Scan for the cell matching the given text and deliver its (X, Y) coordinate at center. 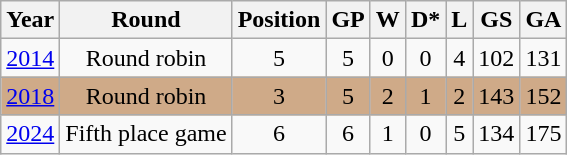
2024 (30, 134)
GA (544, 20)
2014 (30, 58)
3 (279, 96)
GP (348, 20)
131 (544, 58)
Year (30, 20)
134 (496, 134)
L (460, 20)
Position (279, 20)
102 (496, 58)
Round (146, 20)
175 (544, 134)
D* (425, 20)
2018 (30, 96)
143 (496, 96)
GS (496, 20)
152 (544, 96)
W (388, 20)
4 (460, 58)
Fifth place game (146, 134)
